Return (X, Y) of the center of cell containing provided text 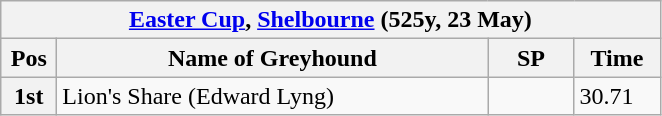
Time (617, 58)
1st (29, 96)
Name of Greyhound (272, 58)
Easter Cup, Shelbourne (525y, 23 May) (330, 20)
SP (531, 58)
Pos (29, 58)
Lion's Share (Edward Lyng) (272, 96)
30.71 (617, 96)
